Output the (x, y) coordinate of the center of the cell containing the given text.  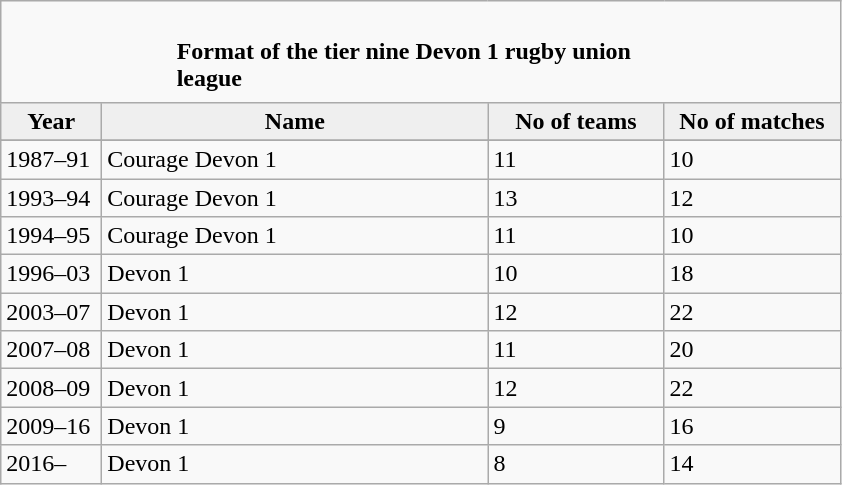
No of teams (576, 121)
9 (576, 426)
1993–94 (52, 197)
Name (295, 121)
2007–08 (52, 350)
1987–91 (52, 159)
20 (752, 350)
1994–95 (52, 236)
8 (576, 464)
2009–16 (52, 426)
13 (576, 197)
No of matches (752, 121)
18 (752, 274)
14 (752, 464)
2016– (52, 464)
2003–07 (52, 312)
2008–09 (52, 388)
Year (52, 121)
1996–03 (52, 274)
16 (752, 426)
